Return the (X, Y) coordinate for the center point of the cell that contains the specified text.  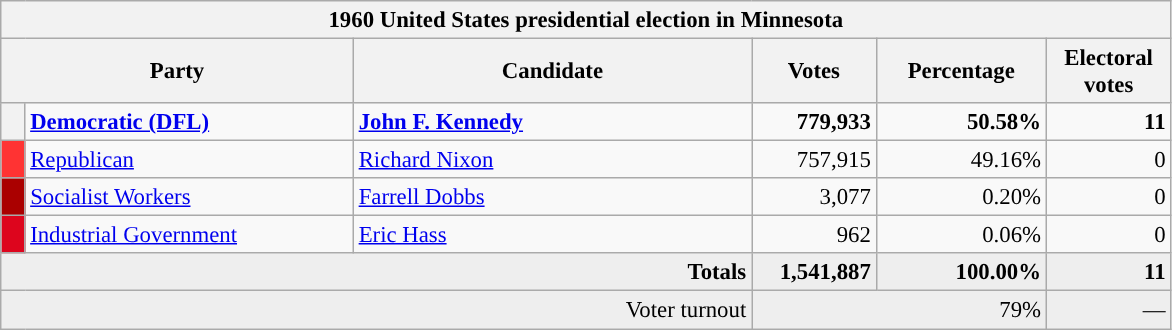
3,077 (814, 197)
Party (178, 72)
Farrell Dobbs (552, 197)
Democratic (DFL) (189, 122)
— (1108, 310)
Candidate (552, 72)
Totals (376, 273)
962 (814, 235)
757,915 (814, 160)
Percentage (961, 72)
Republican (189, 160)
Voter turnout (376, 310)
John F. Kennedy (552, 122)
1960 United States presidential election in Minnesota (586, 20)
1,541,887 (814, 273)
79% (900, 310)
Electoral votes (1108, 72)
779,933 (814, 122)
Socialist Workers (189, 197)
Richard Nixon (552, 160)
49.16% (961, 160)
0.20% (961, 197)
Votes (814, 72)
Eric Hass (552, 235)
100.00% (961, 273)
Industrial Government (189, 235)
50.58% (961, 122)
0.06% (961, 235)
